Locate the cell with the specified text and output its (x, y) center coordinate. 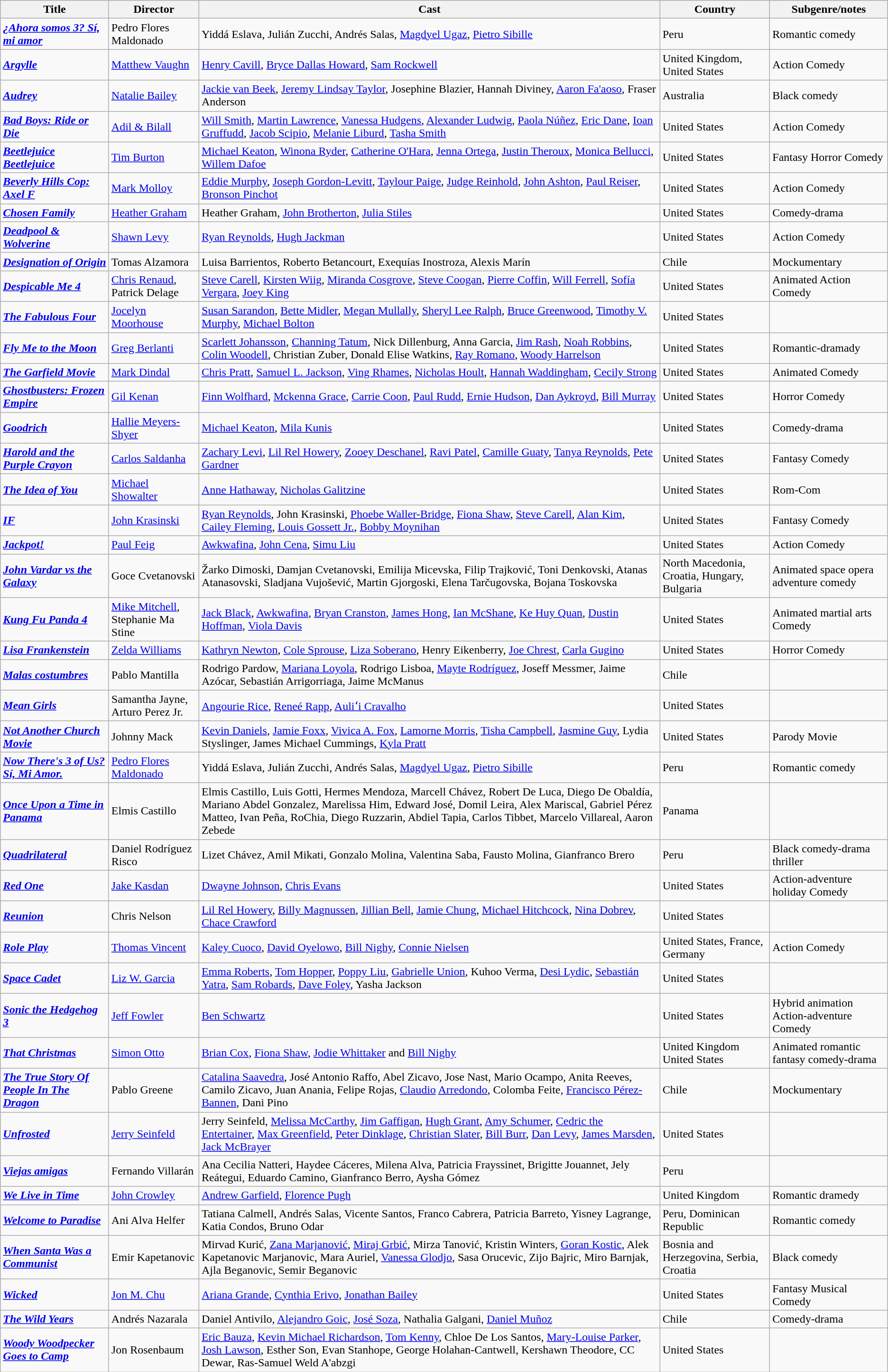
Steve Carell, Kirsten Wiig, Miranda Cosgrove, Steve Coogan, Pierre Coffin, Will Ferrell, Sofía Vergara, Joey King (429, 286)
Jeff Fowler (154, 1016)
Director (154, 9)
Not Another Church Movie (55, 737)
Once Upon a Time in Panama (55, 811)
Despicable Me 4 (55, 286)
Animated Action Comedy (829, 286)
Tatiana Calmell, Andrés Salas, Vicente Santos, Franco Cabrera, Patricia Barreto, Yisney Lagrange, Katia Condos, Bruno Odar (429, 1220)
Parody Movie (829, 737)
Jackpot! (55, 545)
Ben Schwartz (429, 1016)
Thomas Vincent (154, 947)
Unfrosted (55, 1134)
Chris Pratt, Samuel L. Jackson, Ving Rhames, Nicholas Hoult, Hannah Waddingham, Cecily Strong (429, 373)
Hallie Meyers-Shyer (154, 428)
When Santa Was a Communist (55, 1257)
The Fabulous Four (55, 317)
Mike Mitchell,Stephanie Ma Stine (154, 619)
We Live in Time (55, 1195)
Tomas Alzamora (154, 261)
Reunion (55, 917)
Samantha Jayne, Arturo Perez Jr. (154, 705)
Carlos Saldanha (154, 458)
United KingdomUnited States (715, 1053)
Red One (55, 886)
Liz W. Garcia (154, 979)
Black comedy-drama thriller (829, 854)
Wicked (55, 1295)
Kung Fu Panda 4 (55, 619)
Australia (715, 96)
Harold and the Purple Crayon (55, 458)
Michael Keaton, Winona Ryder, Catherine O'Hara, Jenna Ortega, Justin Theroux, Monica Bellucci, Willem Dafoe (429, 158)
Argylle (55, 65)
Heather Graham, John Brotherton, Julia Stiles (429, 213)
Ariana Grande, Cynthia Erivo, Jonathan Bailey (429, 1295)
Quadrilateral (55, 854)
Ryan Reynolds, Hugh Jackman (429, 237)
Malas costumbres (55, 675)
Bosnia and Herzegovina, Serbia, Croatia (715, 1257)
Kaley Cuoco, David Oyelowo, Bill Nighy, Connie Nielsen (429, 947)
Deadpool & Wolverine (55, 237)
Adil & Bilall (154, 126)
Finn Wolfhard, Mckenna Grace, Carrie Coon, Paul Rudd, Ernie Hudson, Dan Aykroyd, Bill Murray (429, 397)
¿Ahora somos 3? Sí, mi amor (55, 34)
Fantasy Musical Comedy (829, 1295)
Cast (429, 9)
Space Cadet (55, 979)
Kathryn Newton, Cole Sprouse, Liza Soberano, Henry Eikenberry, Joe Chrest, Carla Gugino (429, 650)
Animated space opera adventure comedy (829, 576)
Henry Cavill, Bryce Dallas Howard, Sam Rockwell (429, 65)
Shawn Levy (154, 237)
The True Story Of People In The Dragon (55, 1090)
Romantic dramedy (829, 1195)
John Vardar vs the Galaxy (55, 576)
Panama (715, 811)
Lisa Frankenstein (55, 650)
Animated romantic fantasy comedy-drama (829, 1053)
Woody Woodpecker Goes to Camp (55, 1350)
Fly Me to the Moon (55, 347)
Animated Comedy (829, 373)
Jocelyn Moorhouse (154, 317)
Michael Keaton, Mila Kunis (429, 428)
Pablo Mantilla (154, 675)
Simon Otto (154, 1053)
Ghostbusters: Frozen Empire (55, 397)
Elmis Castillo (154, 811)
Luisa Barrientos, Roberto Betancourt, Exequías Inostroza, Alexis Marín (429, 261)
Will Smith, Martin Lawrence, Vanessa Hudgens, Alexander Ludwig, Paola Núñez, Eric Dane, Ioan Gruffudd, Jacob Scipio, Melanie Liburd, Tasha Smith (429, 126)
United Kingdom (715, 1195)
Role Play (55, 947)
That Christmas (55, 1053)
Jon M. Chu (154, 1295)
Animated martial arts Comedy (829, 619)
Hybrid animation Action-adventure Comedy (829, 1016)
Chris Renaud, Patrick Delage (154, 286)
The Garfield Movie (55, 373)
Bad Boys: Ride or Die (55, 126)
Subgenre/notes (829, 9)
Matthew Vaughn (154, 65)
Kevin Daniels, Jamie Foxx, Vivica A. Fox, Lamorne Morris, Tisha Campbell, Jasmine Guy, Lydia Styslinger, James Michael Cummings, Kyla Pratt (429, 737)
IF (55, 520)
Daniel Antivilo, Alejandro Goic, José Soza, Nathalia Galgani, Daniel Muñoz (429, 1319)
Zachary Levi, Lil Rel Howery, Zooey Deschanel, Ravi Patel, Camille Guaty, Tanya Reynolds, Pete Gardner (429, 458)
Title (55, 9)
Lizet Chávez, Amil Mikati, Gonzalo Molina, Valentina Saba, Fausto Molina, Gianfranco Brero (429, 854)
Tim Burton (154, 158)
North Macedonia, Croatia, Hungary, Bulgaria (715, 576)
Michael Showalter (154, 490)
Brian Cox, Fiona Shaw, Jodie Whittaker and Bill Nighy (429, 1053)
Chosen Family (55, 213)
Jerry Seinfeld (154, 1134)
Jackie van Beek, Jeremy Lindsay Taylor, Josephine Blazier, Hannah Diviney, Aaron Fa'aoso, Fraser Anderson (429, 96)
John Krasinski (154, 520)
The Idea of You (55, 490)
Andrew Garfield, Florence Pugh (429, 1195)
Country (715, 9)
Fernando Villarán (154, 1171)
Audrey (55, 96)
Fantasy Horror Comedy (829, 158)
Susan Sarandon, Bette Midler, Megan Mullally, Sheryl Lee Ralph, Bruce Greenwood, Timothy V. Murphy, Michael Bolton (429, 317)
Rom-Com (829, 490)
Action-adventure holiday Comedy (829, 886)
The Wild Years (55, 1319)
Andrés Nazarala (154, 1319)
John Crowley (154, 1195)
Mark Dindal (154, 373)
Viejas amigas (55, 1171)
Lil Rel Howery, Billy Magnussen, Jillian Bell, Jamie Chung, Michael Hitchcock, Nina Dobrev, Chace Crawford (429, 917)
Rodrigo Pardow, Mariana Loyola, Rodrigo Lisboa, Mayte Rodríguez, Joseff Messmer, Jaime Azócar, Sebastián Arrigorriaga, Jaime McManus (429, 675)
Welcome to Paradise (55, 1220)
Dwayne Johnson, Chris Evans (429, 886)
Pablo Greene (154, 1090)
Paul Feig (154, 545)
Designation of Origin (55, 261)
Romantic-dramady (829, 347)
Chris Nelson (154, 917)
United Kingdom, United States (715, 65)
Angourie Rice, Reneé Rapp, Auliʻi Cravalho (429, 705)
Peru, Dominican Republic (715, 1220)
Daniel Rodríguez Risco (154, 854)
Jon Rosenbaum (154, 1350)
Heather Graham (154, 213)
Beetlejuice Beetlejuice (55, 158)
Awkwafina, John Cena, Simu Liu (429, 545)
Anne Hathaway, Nicholas Galitzine (429, 490)
Zelda Williams (154, 650)
Sonic the Hedgehog 3 (55, 1016)
Jack Black, Awkwafina, Bryan Cranston, James Hong, Ian McShane, Ke Huy Quan, Dustin Hoffman, Viola Davis (429, 619)
Eddie Murphy, Joseph Gordon-Levitt, Taylour Paige, Judge Reinhold, John Ashton, Paul Reiser, Bronson Pinchot (429, 188)
Gil Kenan (154, 397)
Jake Kasdan (154, 886)
Goodrich (55, 428)
Emma Roberts, Tom Hopper, Poppy Liu, Gabrielle Union, Kuhoo Verma, Desi Lydic, Sebastián Yatra, Sam Robards, Dave Foley, Yasha Jackson (429, 979)
Johnny Mack (154, 737)
Ryan Reynolds, John Krasinski, Phoebe Waller-Bridge, Fiona Shaw, Steve Carell, Alan Kim, Cailey Fleming, Louis Gossett Jr., Bobby Moynihan (429, 520)
Beverly Hills Cop: Axel F (55, 188)
Mark Molloy (154, 188)
United States, France, Germany (715, 947)
Goce Cvetanovski (154, 576)
Natalie Bailey (154, 96)
Ani Alva Helfer (154, 1220)
Mean Girls (55, 705)
Emir Kapetanovic (154, 1257)
Now There's 3 of Us? Sí, Mi Amor. (55, 767)
Greg Berlanti (154, 347)
